Detect which cell encompasses the target text, then output its (x, y) center coordinate. 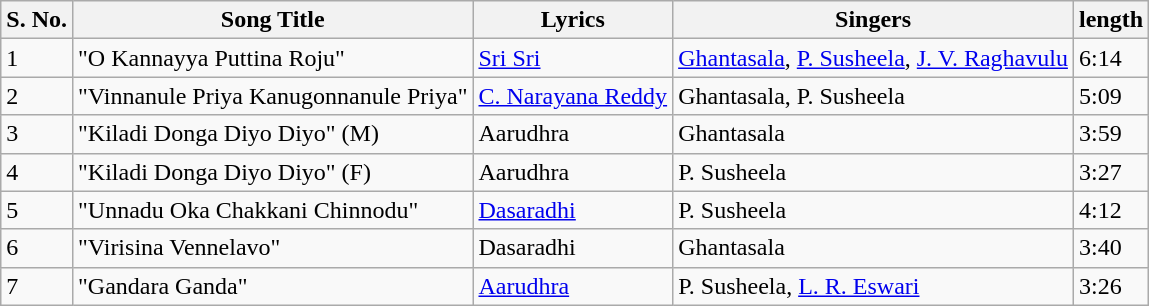
5:09 (1110, 96)
Sri Sri (573, 58)
S. No. (37, 20)
3 (37, 134)
"Gandara Ganda" (272, 286)
3:40 (1110, 248)
3:27 (1110, 172)
length (1110, 20)
3:59 (1110, 134)
"Kiladi Donga Diyo Diyo" (F) (272, 172)
Lyrics (573, 20)
3:26 (1110, 286)
Song Title (272, 20)
Singers (874, 20)
5 (37, 210)
P. Susheela, L. R. Eswari (874, 286)
1 (37, 58)
7 (37, 286)
4 (37, 172)
6:14 (1110, 58)
"Kiladi Donga Diyo Diyo" (M) (272, 134)
"Unnadu Oka Chakkani Chinnodu" (272, 210)
C. Narayana Reddy (573, 96)
"O Kannayya Puttina Roju" (272, 58)
Ghantasala, P. Susheela, J. V. Raghavulu (874, 58)
6 (37, 248)
4:12 (1110, 210)
"Vinnanule Priya Kanugonnanule Priya" (272, 96)
Ghantasala, P. Susheela (874, 96)
"Virisina Vennelavo" (272, 248)
2 (37, 96)
